Scan for the cell matching the given text and deliver its (X, Y) coordinate at center. 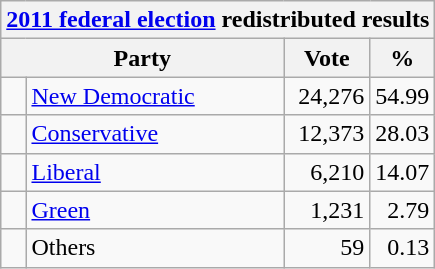
Liberal (155, 172)
2011 federal election redistributed results (218, 20)
12,373 (327, 134)
1,231 (327, 210)
59 (327, 248)
% (402, 58)
6,210 (327, 172)
Vote (327, 58)
2.79 (402, 210)
Others (155, 248)
28.03 (402, 134)
New Democratic (155, 96)
0.13 (402, 248)
24,276 (327, 96)
Green (155, 210)
Conservative (155, 134)
54.99 (402, 96)
14.07 (402, 172)
Party (142, 58)
